Identify which cell holds the provided text, then report its (x, y) central coordinate. 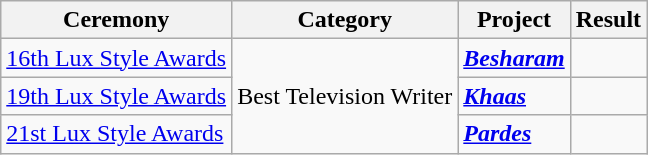
Besharam (514, 58)
Best Television Writer (345, 96)
Ceremony (116, 20)
Khaas (514, 96)
21st Lux Style Awards (116, 134)
Pardes (514, 134)
Category (345, 20)
16th Lux Style Awards (116, 58)
19th Lux Style Awards (116, 96)
Result (608, 20)
Project (514, 20)
